Determine the (x, y) coordinate at the center of the cell enclosing the given text.  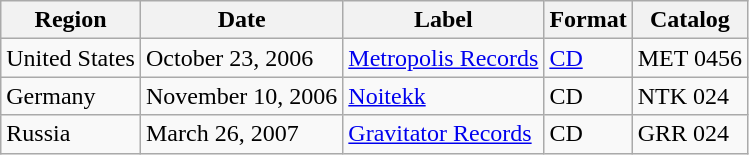
March 26, 2007 (241, 134)
Noitekk (444, 96)
October 23, 2006 (241, 58)
Label (444, 20)
United States (71, 58)
Germany (71, 96)
Region (71, 20)
Format (588, 20)
Catalog (690, 20)
Metropolis Records (444, 58)
Date (241, 20)
November 10, 2006 (241, 96)
NTK 024 (690, 96)
Russia (71, 134)
Gravitator Records (444, 134)
MET 0456 (690, 58)
GRR 024 (690, 134)
